Determine the (x, y) coordinate at the center of the cell enclosing the given text.  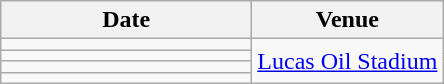
Venue (348, 20)
Lucas Oil Stadium (348, 61)
Date (126, 20)
